Pinpoint the cell where the given text exists, returning its (x, y) midpoint coordinate. 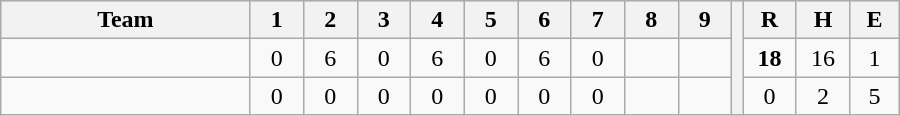
18 (770, 58)
9 (705, 20)
R (770, 20)
Team (126, 20)
16 (823, 58)
H (823, 20)
4 (438, 20)
3 (384, 20)
7 (598, 20)
8 (652, 20)
E (874, 20)
